Identify which cell holds the provided text, then report its (X, Y) central coordinate. 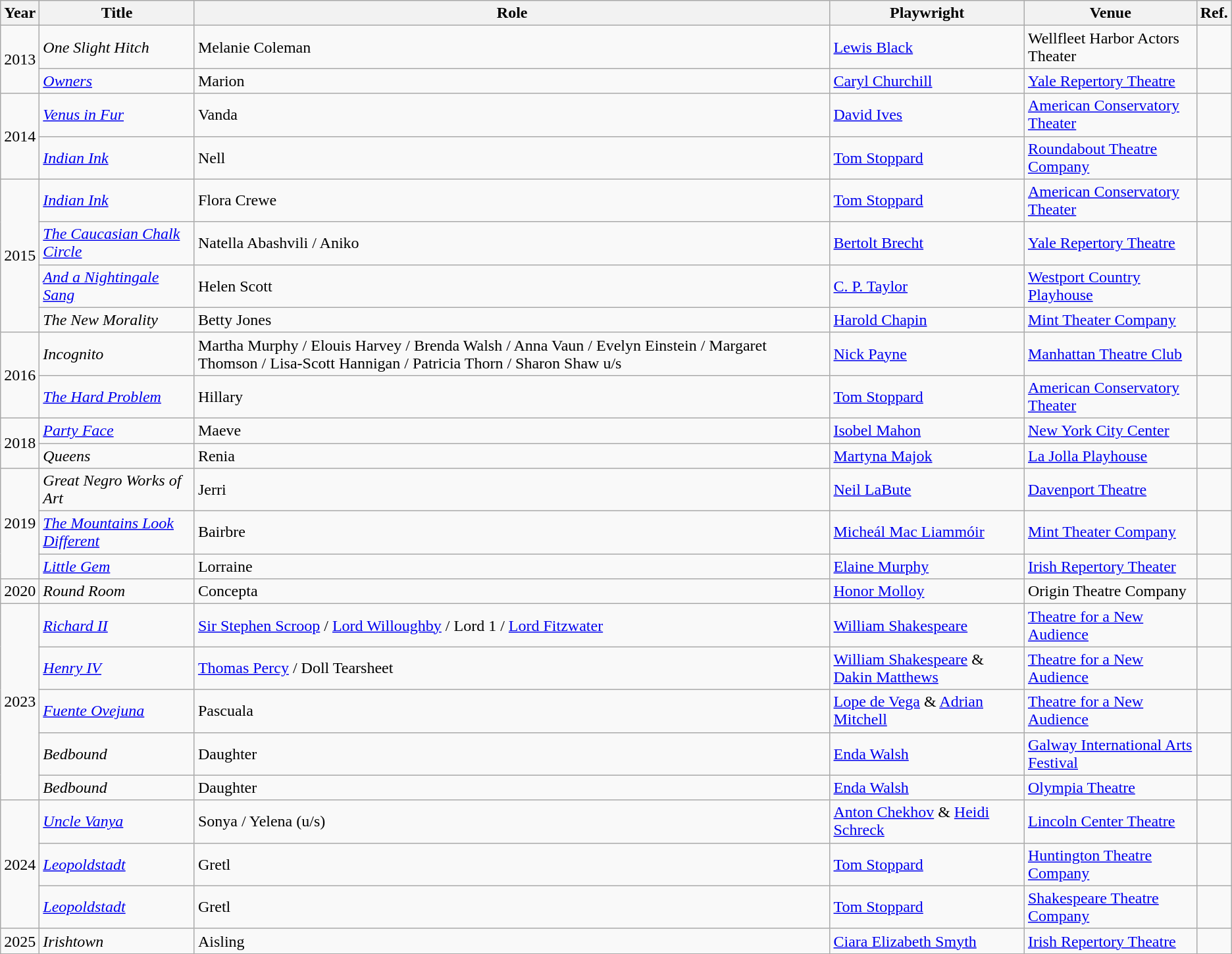
Martyna Majok (927, 456)
Neil LaBute (927, 490)
2013 (20, 59)
Round Room (117, 591)
2024 (20, 865)
Roundabout Theatre Company (1110, 158)
Queens (117, 456)
Melanie Coleman (512, 47)
Jerri (512, 490)
Irish Repertory Theatre (1110, 941)
Nell (512, 158)
Venus in Fur (117, 114)
Uncle Vanya (117, 821)
Galway International Arts Festival (1110, 754)
Concepta (512, 591)
Flora Crewe (512, 200)
Harold Chapin (927, 320)
Thomas Percy / Doll Tearsheet (512, 668)
2015 (20, 255)
Renia (512, 456)
One Slight Hitch (117, 47)
C. P. Taylor (927, 286)
Honor Molloy (927, 591)
Natella Abashvili / Aniko (512, 243)
Henry IV (117, 668)
Fuente Ovejuna (117, 711)
Shakespeare Theatre Company (1110, 907)
Westport Country Playhouse (1110, 286)
Origin Theatre Company (1110, 591)
New York City Center (1110, 430)
Sir Stephen Scroop / Lord Willoughby / Lord 1 / Lord Fitzwater (512, 625)
Incognito (117, 354)
Little Gem (117, 566)
La Jolla Playhouse (1110, 456)
Lope de Vega & Adrian Mitchell (927, 711)
Party Face (117, 430)
Ref. (1214, 13)
Lorraine (512, 566)
Marion (512, 81)
Role (512, 13)
Year (20, 13)
Anton Chekhov & Heidi Schreck (927, 821)
Richard II (117, 625)
Helen Scott (512, 286)
Lincoln Center Theatre (1110, 821)
Vanda (512, 114)
Owners (117, 81)
Irishtown (117, 941)
David Ives (927, 114)
2019 (20, 524)
Nick Payne (927, 354)
Wellfleet Harbor Actors Theater (1110, 47)
William Shakespeare & Dakin Matthews (927, 668)
William Shakespeare (927, 625)
And a Nightingale Sang (117, 286)
Ciara Elizabeth Smyth (927, 941)
2018 (20, 443)
Huntington Theatre Company (1110, 865)
Irish Repertory Theater (1110, 566)
Great Negro Works of Art (117, 490)
The Hard Problem (117, 396)
Pascuala (512, 711)
The Mountains Look Different (117, 533)
Sonya / Yelena (u/s) (512, 821)
Hillary (512, 396)
Davenport Theatre (1110, 490)
Title (117, 13)
The Caucasian Chalk Circle (117, 243)
Micheál Mac Liammóir (927, 533)
Isobel Mahon (927, 430)
2014 (20, 136)
Lewis Black (927, 47)
Elaine Murphy (927, 566)
2020 (20, 591)
Manhattan Theatre Club (1110, 354)
Playwright (927, 13)
Bertolt Brecht (927, 243)
Venue (1110, 13)
Maeve (512, 430)
Olympia Theatre (1110, 788)
The New Morality (117, 320)
Caryl Churchill (927, 81)
2016 (20, 375)
2023 (20, 702)
Bairbre (512, 533)
Betty Jones (512, 320)
2025 (20, 941)
Aisling (512, 941)
